Provide the (x, y) coordinate of the cell's center where the given text is located.  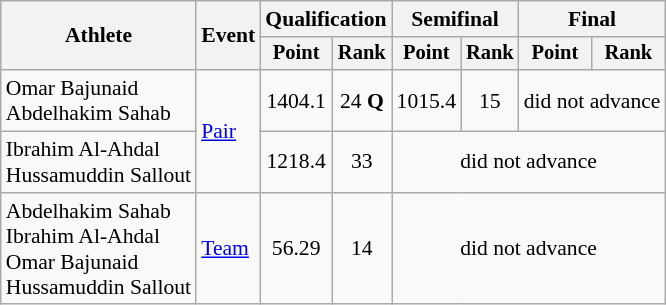
Final (592, 19)
1015.4 (426, 100)
Abdelhakim SahabIbrahim Al-AhdalOmar BajunaidHussamuddin Sallout (98, 249)
15 (490, 100)
Omar BajunaidAbdelhakim Sahab (98, 100)
Pair (228, 131)
Qualification (326, 19)
24 Q (362, 100)
Event (228, 36)
14 (362, 249)
Semifinal (456, 19)
Team (228, 249)
33 (362, 162)
1218.4 (296, 162)
56.29 (296, 249)
Ibrahim Al-AhdalHussamuddin Sallout (98, 162)
1404.1 (296, 100)
Athlete (98, 36)
